Pinpoint the cell where the given text exists, returning its [x, y] midpoint coordinate. 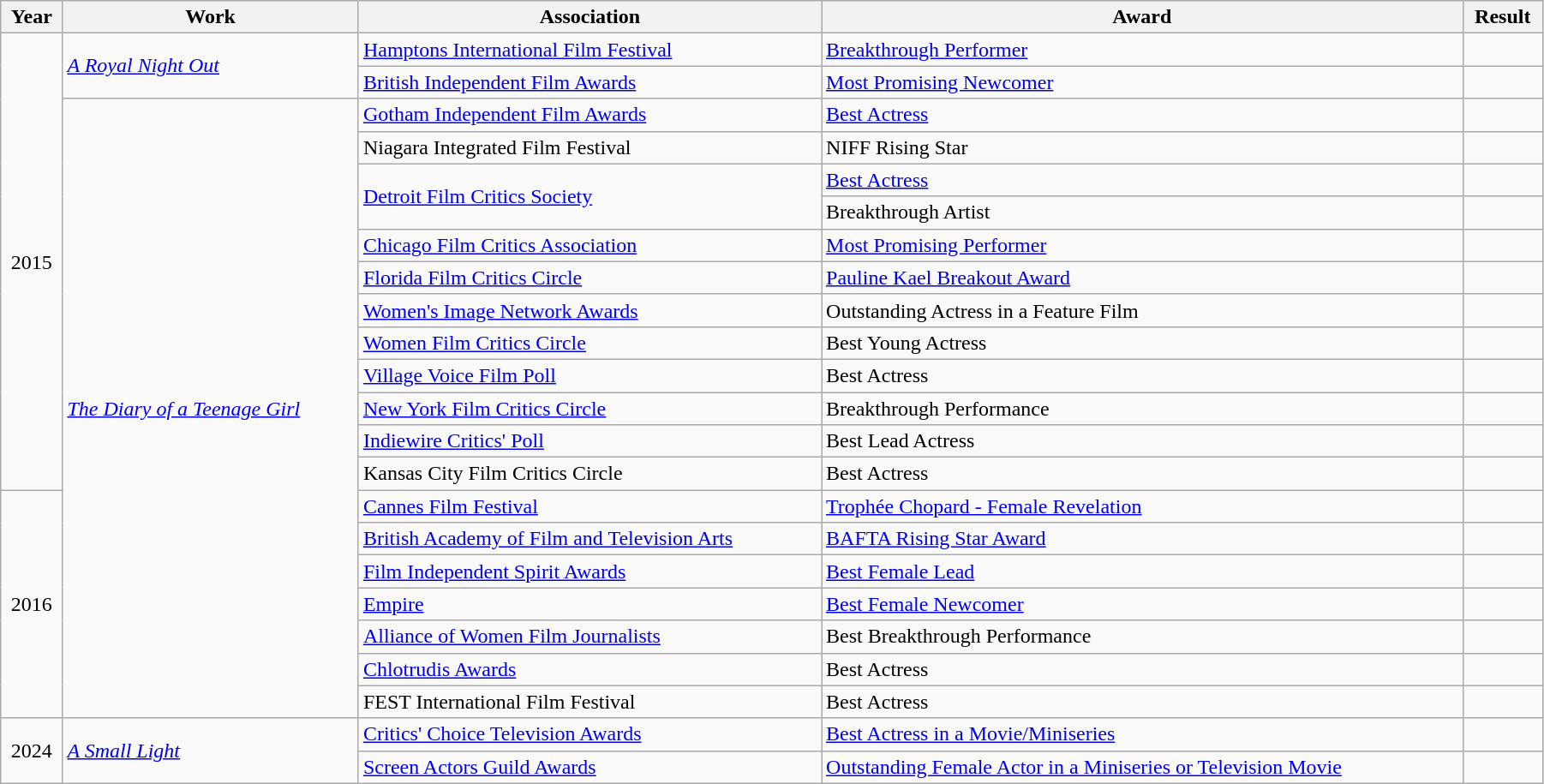
Detroit Film Critics Society [589, 196]
Best Breakthrough Performance [1143, 637]
Most Promising Performer [1143, 245]
Year [32, 17]
Women Film Critics Circle [589, 343]
Result [1503, 17]
Cannes Film Festival [589, 506]
Best Female Newcomer [1143, 604]
Chicago Film Critics Association [589, 245]
Empire [589, 604]
Outstanding Actress in a Feature Film [1143, 310]
Association [589, 17]
A Small Light [211, 751]
Work [211, 17]
Breakthrough Performance [1143, 409]
A Royal Night Out [211, 66]
2024 [32, 751]
New York Film Critics Circle [589, 409]
BAFTA Rising Star Award [1143, 539]
Alliance of Women Film Journalists [589, 637]
Most Promising Newcomer [1143, 82]
2016 [32, 604]
Best Actress in a Movie/Miniseries [1143, 734]
Gotham Independent Film Awards [589, 115]
Critics' Choice Television Awards [589, 734]
Outstanding Female Actor in a Miniseries or Television Movie [1143, 767]
Screen Actors Guild Awards [589, 767]
Indiewire Critics' Poll [589, 441]
Film Independent Spirit Awards [589, 572]
Best Young Actress [1143, 343]
NIFF Rising Star [1143, 147]
FEST International Film Festival [589, 702]
Women's Image Network Awards [589, 310]
Village Voice Film Poll [589, 375]
Hamptons International Film Festival [589, 50]
British Academy of Film and Television Arts [589, 539]
Kansas City Film Critics Circle [589, 474]
Trophée Chopard - Female Revelation [1143, 506]
Florida Film Critics Circle [589, 278]
Niagara Integrated Film Festival [589, 147]
Breakthrough Artist [1143, 212]
Award [1143, 17]
Best Lead Actress [1143, 441]
Pauline Kael Breakout Award [1143, 278]
The Diary of a Teenage Girl [211, 408]
Chlotrudis Awards [589, 669]
Best Female Lead [1143, 572]
British Independent Film Awards [589, 82]
Breakthrough Performer [1143, 50]
2015 [32, 262]
